Pinpoint the cell where the given text exists, returning its [X, Y] midpoint coordinate. 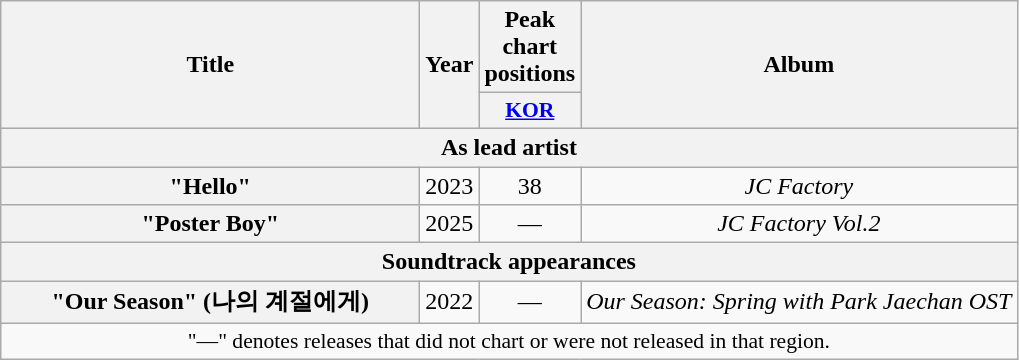
2023 [450, 185]
"—" denotes releases that did not chart or were not released in that region. [509, 341]
JC Factory Vol.2 [799, 224]
Peak chart positions [530, 47]
Our Season: Spring with Park Jaechan OST [799, 302]
Title [210, 65]
As lead artist [509, 147]
KOR [530, 111]
2022 [450, 302]
Album [799, 65]
"Poster Boy" [210, 224]
JC Factory [799, 185]
"Our Season" (나의 계절에게) [210, 302]
38 [530, 185]
Soundtrack appearances [509, 262]
2025 [450, 224]
Year [450, 65]
"Hello" [210, 185]
